Find where the given text appears and provide that cell's center as [x, y] coordinate. 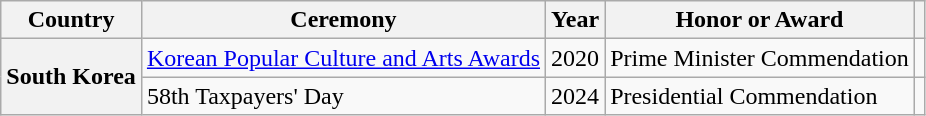
2020 [576, 58]
Honor or Award [760, 20]
Year [576, 20]
Presidential Commendation [760, 96]
Korean Popular Culture and Arts Awards [343, 58]
2024 [576, 96]
Ceremony [343, 20]
South Korea [72, 77]
58th Taxpayers' Day [343, 96]
Country [72, 20]
Prime Minister Commendation [760, 58]
